Output the (X, Y) coordinate of the center of the cell containing the given text.  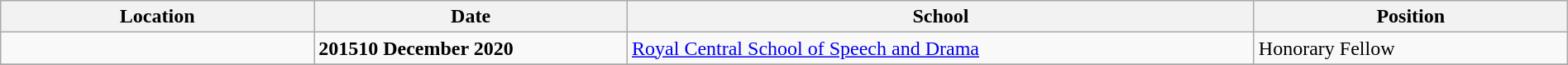
Location (157, 17)
School (941, 17)
Honorary Fellow (1411, 48)
201510 December 2020 (471, 48)
Date (471, 17)
Position (1411, 17)
Royal Central School of Speech and Drama (941, 48)
